Find where the given text appears and provide that cell's center as (X, Y) coordinate. 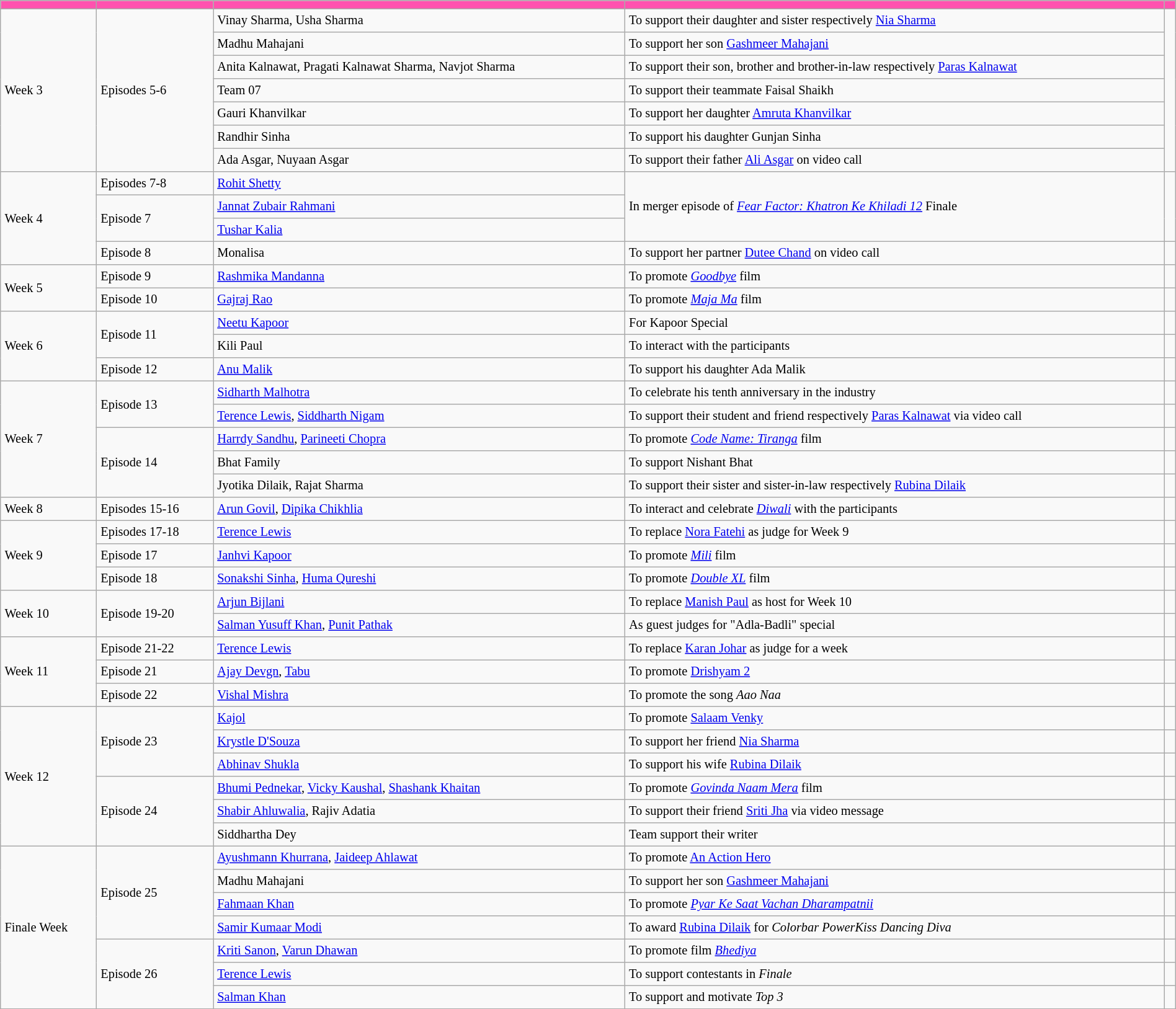
To replace Nora Fatehi as judge for Week 9 (894, 532)
Bhat Family (419, 462)
Samir Kumaar Modi (419, 927)
Week 4 (48, 218)
To promote Salaam Venky (894, 718)
Shabir Ahluwalia, Rajiv Adatia (419, 811)
Week 12 (48, 776)
Jannat Zubair Rahmani (419, 207)
Kriti Sanon, Varun Dhawan (419, 951)
Tushar Kalia (419, 229)
Episodes 17-18 (155, 532)
Neetu Kapoor (419, 322)
To support their son, brother and brother-in-law respectively Paras Kalnawat (894, 67)
Week 10 (48, 613)
To promote film Bhediya (894, 951)
Randhir Sinha (419, 136)
To celebrate his tenth anniversary in the industry (894, 393)
Episode 13 (155, 404)
To support their friend Sriti Jha via video message (894, 811)
Salman Khan (419, 997)
To support their daughter and sister respectively Nia Sharma (894, 20)
To promote the song Aao Naa (894, 695)
Episode 25 (155, 892)
Fahmaan Khan (419, 904)
Finale Week (48, 927)
Week 9 (48, 555)
Week 6 (48, 345)
Kajol (419, 718)
To promote Mili film (894, 555)
Episode 9 (155, 276)
To award Rubina Dilaik for Colorbar PowerKiss Dancing Diva (894, 927)
Ayushmann Khurrana, Jaideep Ahlawat (419, 858)
Anita Kalnawat, Pragati Kalnawat Sharma, Navjot Sharma (419, 67)
Team 07 (419, 90)
Vinay Sharma, Usha Sharma (419, 20)
To support and motivate Top 3 (894, 997)
To support contestants in Finale (894, 974)
Rashmika Mandanna (419, 276)
Episode 19-20 (155, 613)
Week 7 (48, 439)
Episode 18 (155, 579)
As guest judges for "Adla-Badli" special (894, 625)
To support his daughter Gunjan Sinha (894, 136)
Week 3 (48, 90)
To promote Goodbye film (894, 276)
To support their father Ali Asgar on video call (894, 160)
To support his daughter Ada Malik (894, 369)
To support her daughter Amruta Khanvilkar (894, 113)
To replace Karan Johar as judge for a week (894, 648)
Episode 24 (155, 811)
To promote An Action Hero (894, 858)
Episode 12 (155, 369)
Ajay Devgn, Tabu (419, 672)
Rohit Shetty (419, 183)
To support her partner Dutee Chand on video call (894, 253)
Monalisa (419, 253)
To support their teammate Faisal Shaikh (894, 90)
Salman Yusuff Khan, Punit Pathak (419, 625)
Episodes 15-16 (155, 509)
Episode 14 (155, 462)
Week 8 (48, 509)
Jyotika Dilaik, Rajat Sharma (419, 486)
Sonakshi Sinha, Huma Qureshi (419, 579)
Ada Asgar, Nuyaan Asgar (419, 160)
Episode 23 (155, 741)
Sidharth Malhotra (419, 393)
Vishal Mishra (419, 695)
Episode 17 (155, 555)
To interact and celebrate Diwali with the participants (894, 509)
Team support their writer (894, 834)
To support his wife Rubina Dilaik (894, 765)
To support her friend Nia Sharma (894, 741)
For Kapoor Special (894, 322)
To support their student and friend respectively Paras Kalnawat via video call (894, 416)
Gajraj Rao (419, 300)
Janhvi Kapoor (419, 555)
To support Nishant Bhat (894, 462)
Week 5 (48, 288)
To replace Manish Paul as host for Week 10 (894, 602)
Episode 26 (155, 974)
To promote Govinda Naam Mera film (894, 788)
To promote Maja Ma film (894, 300)
To interact with the participants (894, 346)
Siddhartha Dey (419, 834)
Episodes 7-8 (155, 183)
To promote Double XL film (894, 579)
Gauri Khanvilkar (419, 113)
Arjun Bijlani (419, 602)
Episode 8 (155, 253)
Bhumi Pednekar, Vicky Kaushal, Shashank Khaitan (419, 788)
Episode 10 (155, 300)
To promote Pyar Ke Saat Vachan Dharampatnii (894, 904)
Episode 7 (155, 218)
Episodes 5-6 (155, 90)
In merger episode of Fear Factor: Khatron Ke Khiladi 12 Finale (894, 206)
Terence Lewis, Siddharth Nigam (419, 416)
To support their sister and sister-in-law respectively Rubina Dilaik (894, 486)
Episode 22 (155, 695)
Week 11 (48, 671)
Arun Govil, Dipika Chikhlia (419, 509)
Anu Malik (419, 369)
Abhinav Shukla (419, 765)
To promote Code Name: Tiranga film (894, 439)
Krystle D'Souza (419, 741)
Episode 11 (155, 334)
Harrdy Sandhu, Parineeti Chopra (419, 439)
Kili Paul (419, 346)
To promote Drishyam 2 (894, 672)
Episode 21-22 (155, 648)
Episode 21 (155, 672)
